Detect which cell encompasses the target text, then output its [x, y] center coordinate. 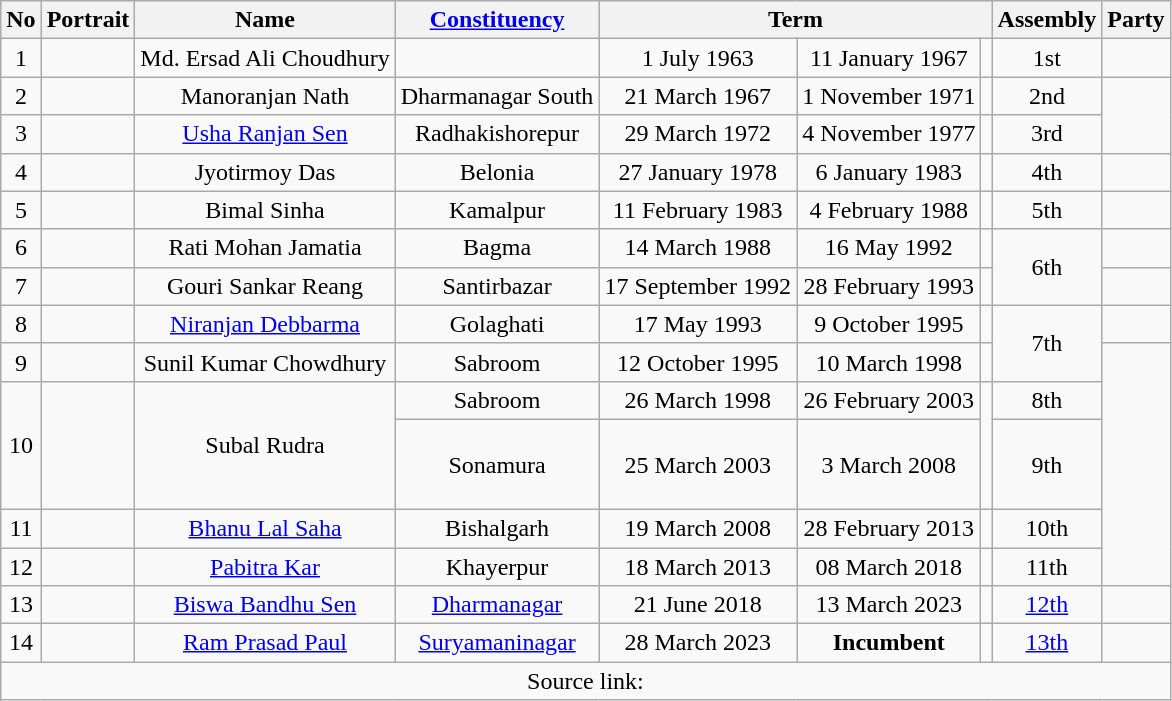
Niranjan Debbarma [265, 324]
8th [1047, 400]
Pabitra Kar [265, 567]
10th [1047, 528]
Jyotirmoy Das [265, 172]
Subal Rudra [265, 445]
28 February 1993 [889, 286]
2nd [1047, 96]
6 [21, 248]
Manoranjan Nath [265, 96]
5 [21, 210]
28 February 2013 [889, 528]
16 May 1992 [889, 248]
Suryamaninagar [497, 643]
1 [21, 58]
Term [796, 20]
Sonamura [497, 464]
Usha Ranjan Sen [265, 134]
1 July 1963 [698, 58]
Assembly [1047, 20]
Bimal Sinha [265, 210]
4 November 1977 [889, 134]
Name [265, 20]
6th [1047, 267]
3rd [1047, 134]
9 [21, 362]
Dharmanagar South [497, 96]
18 March 2013 [698, 567]
11 January 1967 [889, 58]
17 May 1993 [698, 324]
Khayerpur [497, 567]
Bishalgarh [497, 528]
3 [21, 134]
11th [1047, 567]
12th [1047, 605]
17 September 1992 [698, 286]
14 [21, 643]
Dharmanagar [497, 605]
10 March 1998 [889, 362]
Gouri Sankar Reang [265, 286]
Portrait [88, 20]
12 October 1995 [698, 362]
27 January 1978 [698, 172]
8 [21, 324]
Kamalpur [497, 210]
9th [1047, 464]
08 March 2018 [889, 567]
Bhanu Lal Saha [265, 528]
Md. Ersad Ali Choudhury [265, 58]
1st [1047, 58]
Belonia [497, 172]
9 October 1995 [889, 324]
Sunil Kumar Chowdhury [265, 362]
Rati Mohan Jamatia [265, 248]
13 [21, 605]
10 [21, 445]
14 March 1988 [698, 248]
4th [1047, 172]
25 March 2003 [698, 464]
6 January 1983 [889, 172]
Biswa Bandhu Sen [265, 605]
2 [21, 96]
Ram Prasad Paul [265, 643]
21 June 2018 [698, 605]
5th [1047, 210]
Constituency [497, 20]
11 [21, 528]
7th [1047, 343]
Incumbent [889, 643]
11 February 1983 [698, 210]
Santirbazar [497, 286]
Golaghati [497, 324]
No [21, 20]
Party [1136, 20]
4 February 1988 [889, 210]
Source link: [586, 681]
3 March 2008 [889, 464]
7 [21, 286]
Bagma [497, 248]
12 [21, 567]
26 March 1998 [698, 400]
21 March 1967 [698, 96]
29 March 1972 [698, 134]
26 February 2003 [889, 400]
19 March 2008 [698, 528]
4 [21, 172]
13 March 2023 [889, 605]
Radhakishorepur [497, 134]
13th [1047, 643]
28 March 2023 [698, 643]
1 November 1971 [889, 96]
